From the cell containing the given text, extract its center point as (X, Y) coordinate. 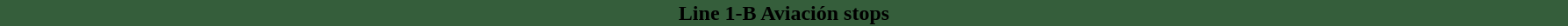
Line 1-B Aviación stops (784, 13)
